From the cell containing the given text, extract its center point as [x, y] coordinate. 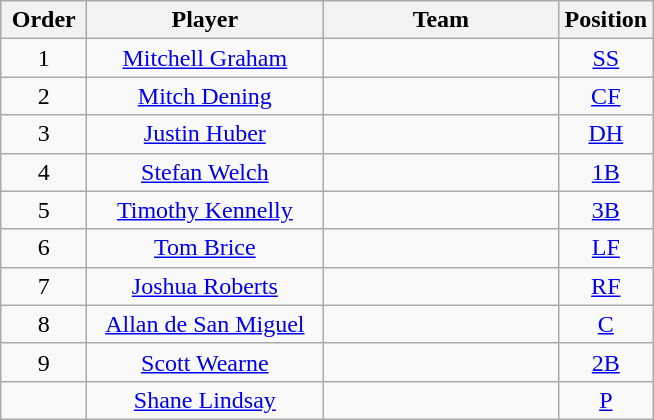
Tom Brice [205, 248]
RF [606, 286]
Shane Lindsay [205, 400]
8 [44, 324]
9 [44, 362]
Player [205, 20]
Allan de San Miguel [205, 324]
Mitch Dening [205, 96]
3B [606, 210]
Mitchell Graham [205, 58]
2 [44, 96]
5 [44, 210]
1 [44, 58]
P [606, 400]
SS [606, 58]
Team [441, 20]
1B [606, 172]
6 [44, 248]
4 [44, 172]
7 [44, 286]
Scott Wearne [205, 362]
Position [606, 20]
DH [606, 134]
C [606, 324]
Order [44, 20]
Timothy Kennelly [205, 210]
Joshua Roberts [205, 286]
CF [606, 96]
Stefan Welch [205, 172]
Justin Huber [205, 134]
3 [44, 134]
LF [606, 248]
2B [606, 362]
